Pinpoint the cell where the given text exists, returning its (X, Y) midpoint coordinate. 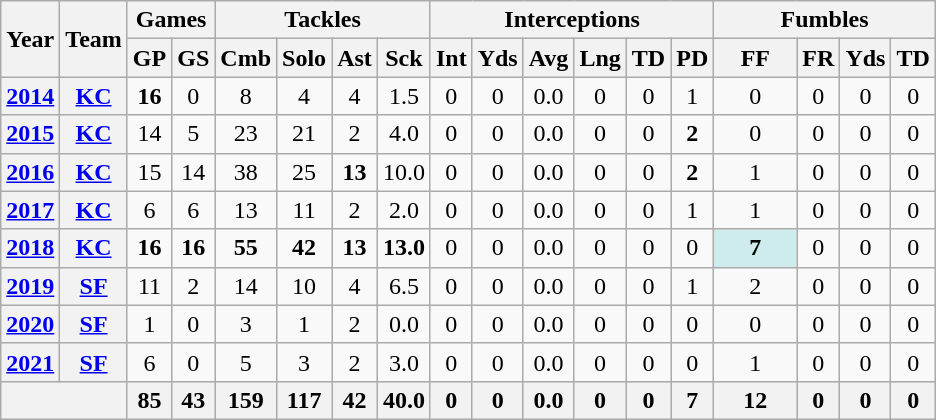
Sck (404, 58)
4.0 (404, 134)
2014 (30, 96)
2.0 (404, 210)
23 (246, 134)
2021 (30, 362)
Tackles (323, 20)
FR (818, 58)
8 (246, 96)
Solo (304, 58)
159 (246, 400)
Int (451, 58)
FF (756, 58)
Year (30, 39)
85 (149, 400)
Team (94, 39)
GS (194, 58)
2018 (30, 248)
Avg (548, 58)
55 (246, 248)
2019 (30, 286)
2015 (30, 134)
15 (149, 172)
12 (756, 400)
117 (304, 400)
2017 (30, 210)
43 (194, 400)
6.5 (404, 286)
10.0 (404, 172)
25 (304, 172)
21 (304, 134)
38 (246, 172)
PD (692, 58)
GP (149, 58)
Interceptions (572, 20)
3.0 (404, 362)
2020 (30, 324)
13.0 (404, 248)
10 (304, 286)
Lng (600, 58)
Games (170, 20)
1.5 (404, 96)
Cmb (246, 58)
40.0 (404, 400)
Ast (355, 58)
2016 (30, 172)
Fumbles (825, 20)
